For the text-containing cell, return its midpoint in [X, Y] coordinate format. 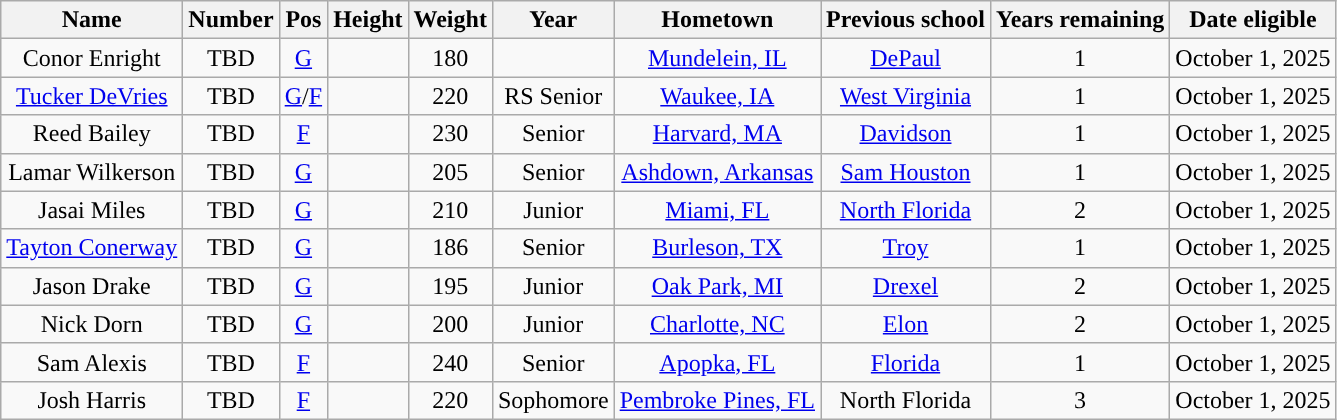
Conor Enright [92, 58]
Mundelein, IL [717, 58]
205 [450, 172]
Apopka, FL [717, 362]
Oak Park, MI [717, 286]
210 [450, 210]
Drexel [906, 286]
Name [92, 20]
Nick Dorn [92, 324]
230 [450, 134]
Davidson [906, 134]
West Virginia [906, 96]
Sam Alexis [92, 362]
Jason Drake [92, 286]
Florida [906, 362]
Weight [450, 20]
Jasai Miles [92, 210]
200 [450, 324]
Ashdown, Arkansas [717, 172]
Burleson, TX [717, 248]
Josh Harris [92, 400]
Miami, FL [717, 210]
Elon [906, 324]
DePaul [906, 58]
240 [450, 362]
Tucker DeVries [92, 96]
Sam Houston [906, 172]
Lamar Wilkerson [92, 172]
Date eligible [1253, 20]
Harvard, MA [717, 134]
180 [450, 58]
Hometown [717, 20]
Year [553, 20]
Sophomore [553, 400]
195 [450, 286]
G/F [303, 96]
Reed Bailey [92, 134]
Troy [906, 248]
Height [368, 20]
Charlotte, NC [717, 324]
186 [450, 248]
Waukee, IA [717, 96]
RS Senior [553, 96]
Pos [303, 20]
3 [1080, 400]
Previous school [906, 20]
Pembroke Pines, FL [717, 400]
Years remaining [1080, 20]
Number [231, 20]
Tayton Conerway [92, 248]
